For the text-containing cell, return its midpoint in [X, Y] coordinate format. 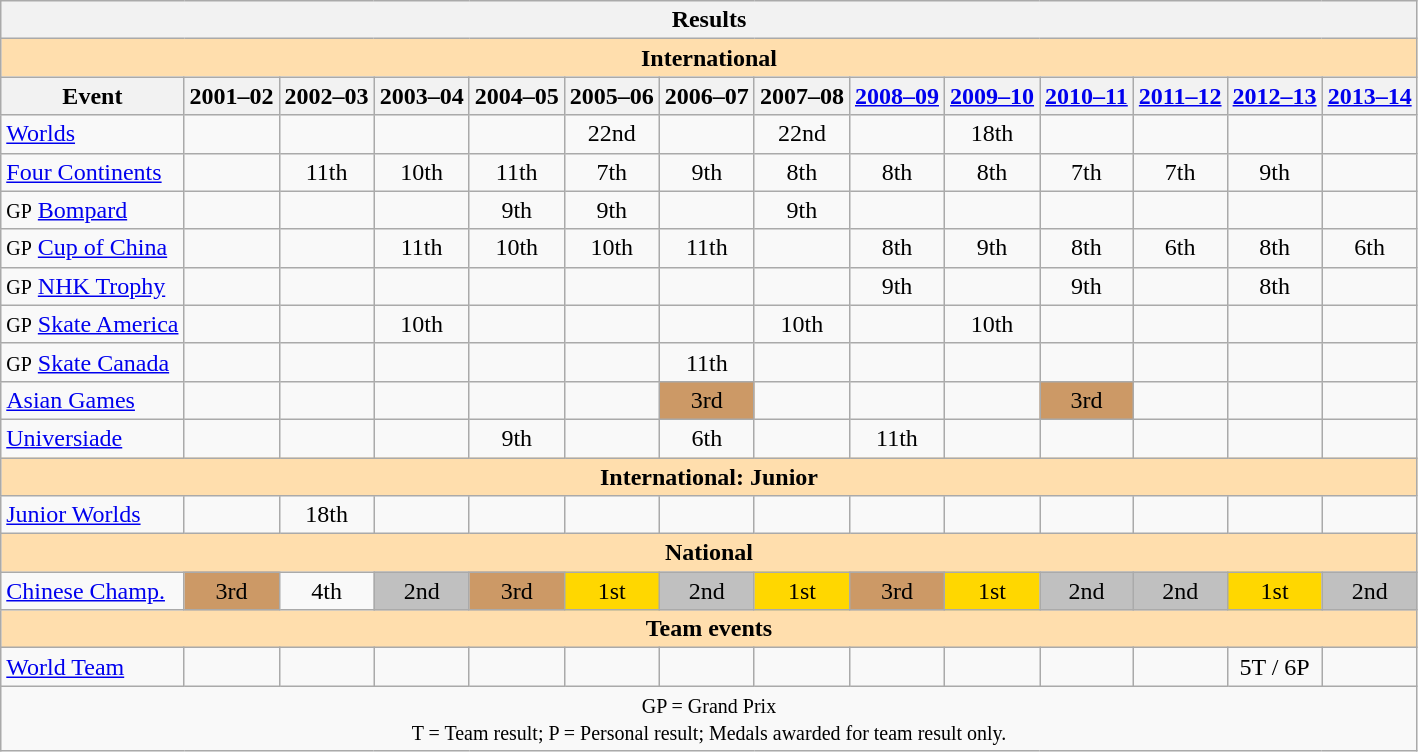
Junior Worlds [92, 515]
2001–02 [232, 96]
2008–09 [896, 96]
2007–08 [802, 96]
GP Skate Canada [92, 362]
4th [326, 591]
Chinese Champ. [92, 591]
GP NHK Trophy [92, 286]
Event [92, 96]
GP = Grand Prix T = Team result; P = Personal result; Medals awarded for team result only. [709, 718]
2013–14 [1370, 96]
2009–10 [992, 96]
World Team [92, 667]
2011–12 [1180, 96]
Worlds [92, 134]
GP Skate America [92, 324]
5T / 6P [1274, 667]
2003–04 [422, 96]
Asian Games [92, 400]
2004–05 [516, 96]
National [709, 553]
GP Bompard [92, 210]
2002–03 [326, 96]
2012–13 [1274, 96]
2006–07 [706, 96]
Results [709, 20]
Universiade [92, 438]
International: Junior [709, 477]
Team events [709, 629]
Four Continents [92, 172]
International [709, 58]
2005–06 [612, 96]
2010–11 [1087, 96]
GP Cup of China [92, 248]
